Scan for the cell matching the given text and deliver its [x, y] coordinate at center. 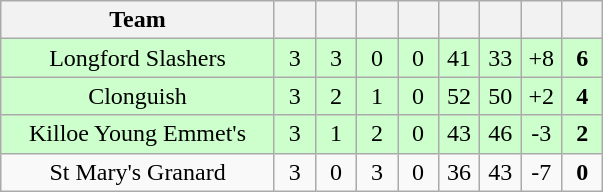
Clonguish [138, 96]
Killoe Young Emmet's [138, 134]
33 [500, 58]
50 [500, 96]
36 [460, 172]
St Mary's Granard [138, 172]
Longford Slashers [138, 58]
Team [138, 20]
6 [582, 58]
-7 [542, 172]
52 [460, 96]
-3 [542, 134]
+8 [542, 58]
+2 [542, 96]
41 [460, 58]
46 [500, 134]
4 [582, 96]
